From the cell containing the given text, extract its center point as [x, y] coordinate. 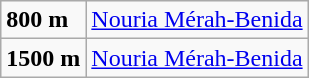
800 m [44, 20]
1500 m [44, 58]
